Determine the [X, Y] coordinate at the center of the cell enclosing the given text.  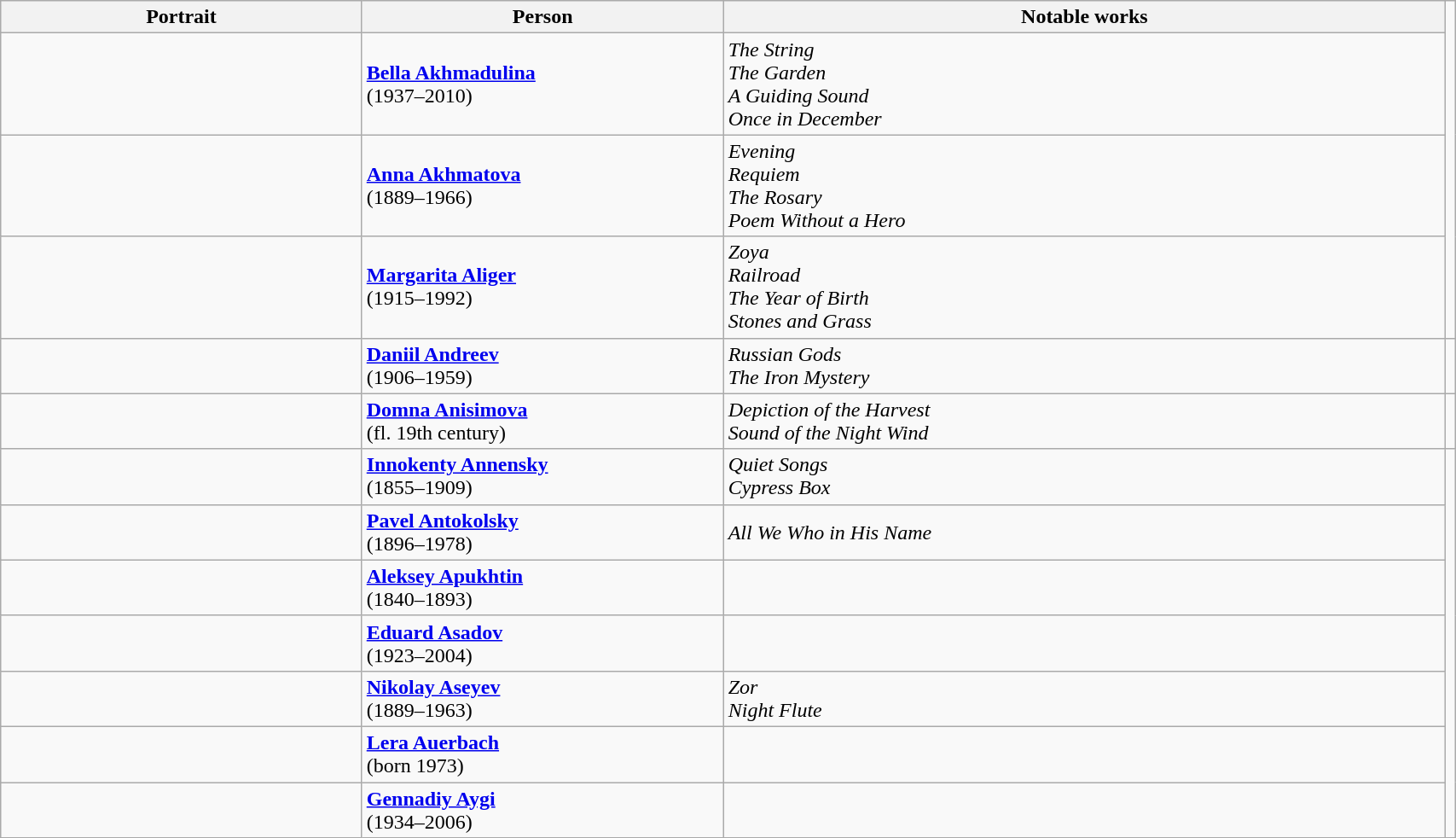
The StringThe GardenA Guiding SoundOnce in December [1084, 84]
Lera Auerbach (born 1973) [542, 754]
Russian GodsThe Iron Mystery [1084, 365]
EveningRequiemThe RosaryPoem Without a Hero [1084, 186]
Gennadiy Aygi (1934–2006) [542, 809]
ZorNight Flute [1084, 698]
Anna Akhmatova (1889–1966) [542, 186]
Bella Akhmadulina (1937–2010) [542, 84]
ZoyaRailroadThe Year of BirthStones and Grass [1084, 287]
Depiction of the HarvestSound of the Night Wind [1084, 422]
Portrait [181, 17]
Margarita Aliger (1915–1992) [542, 287]
Nikolay Aseyev (1889–1963) [542, 698]
Person [542, 17]
Daniil Andreev (1906–1959) [542, 365]
Pavel Antokolsky (1896–1978) [542, 532]
Eduard Asadov (1923–2004) [542, 643]
Innokenty Annensky (1855–1909) [542, 476]
Notable works [1084, 17]
Aleksey Apukhtin (1840–1893) [542, 587]
Domna Anisimova (fl. 19th century) [542, 422]
All We Who in His Name [1084, 532]
Quiet SongsCypress Box [1084, 476]
